Pinpoint the cell where the given text exists, returning its (x, y) midpoint coordinate. 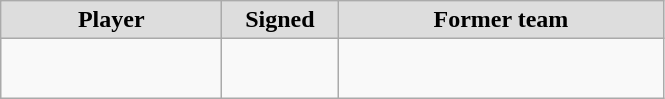
Former team (501, 20)
Signed (280, 20)
Player (112, 20)
